Scan for the cell matching the given text and deliver its [X, Y] coordinate at center. 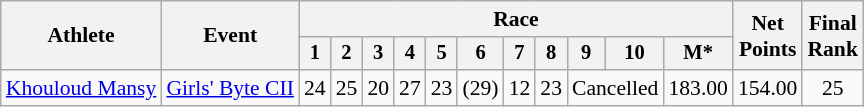
Girls' Byte CII [230, 88]
Athlete [82, 36]
(29) [480, 88]
Cancelled [615, 88]
12 [520, 88]
NetPoints [768, 36]
9 [586, 54]
1 [315, 54]
20 [378, 88]
24 [315, 88]
5 [442, 54]
M* [698, 54]
154.00 [768, 88]
27 [410, 88]
3 [378, 54]
Final Rank [832, 36]
7 [520, 54]
4 [410, 54]
Race [516, 19]
Event [230, 36]
6 [480, 54]
Khouloud Mansy [82, 88]
10 [634, 54]
2 [347, 54]
183.00 [698, 88]
8 [551, 54]
